Detect which cell encompasses the target text, then output its [x, y] center coordinate. 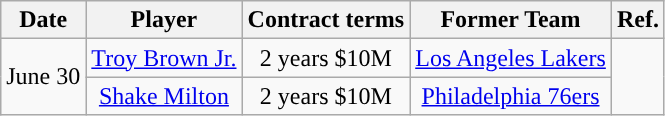
Date [44, 20]
Shake Milton [164, 96]
Ref. [638, 20]
June 30 [44, 77]
Player [164, 20]
Los Angeles Lakers [511, 58]
Troy Brown Jr. [164, 58]
Contract terms [326, 20]
Former Team [511, 20]
Philadelphia 76ers [511, 96]
